Capture the cell that displays the provided text and extract its (x, y) central coordinate. 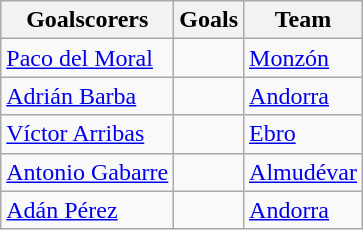
Goals (209, 20)
Adrián Barba (88, 96)
Ebro (304, 134)
Víctor Arribas (88, 134)
Team (304, 20)
Almudévar (304, 172)
Monzón (304, 58)
Goalscorers (88, 20)
Antonio Gabarre (88, 172)
Adán Pérez (88, 210)
Paco del Moral (88, 58)
